From the cell containing the given text, extract its center point as [X, Y] coordinate. 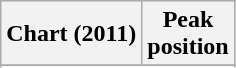
Peakposition [188, 34]
Chart (2011) [72, 34]
